Detect which cell encompasses the target text, then output its [X, Y] center coordinate. 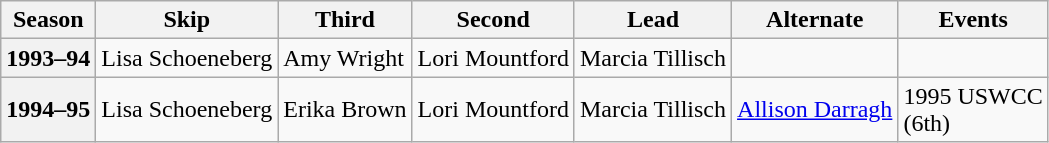
1995 USWCC (6th) [973, 110]
Second [493, 20]
Alternate [815, 20]
Season [48, 20]
1993–94 [48, 58]
Events [973, 20]
Skip [187, 20]
Lead [652, 20]
1994–95 [48, 110]
Third [345, 20]
Amy Wright [345, 58]
Allison Darragh [815, 110]
Erika Brown [345, 110]
